Locate the cell with the specified text and output its [X, Y] center coordinate. 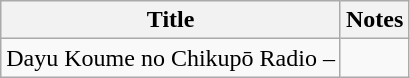
Dayu Koume no Chikupō Radio – [171, 58]
Notes [374, 20]
Title [171, 20]
